Determine the (X, Y) coordinate at the center of the cell enclosing the given text.  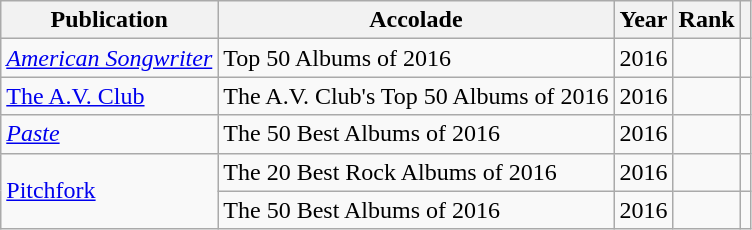
Pitchfork (110, 191)
Year (644, 20)
The A.V. Club's Top 50 Albums of 2016 (416, 96)
Paste (110, 134)
Top 50 Albums of 2016 (416, 58)
Publication (110, 20)
The 20 Best Rock Albums of 2016 (416, 172)
Rank (706, 20)
The A.V. Club (110, 96)
Accolade (416, 20)
American Songwriter (110, 58)
